Detect which cell encompasses the target text, then output its [X, Y] center coordinate. 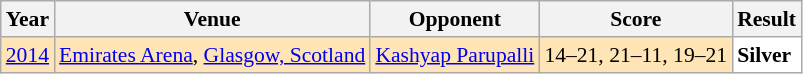
2014 [28, 55]
Venue [212, 19]
Opponent [454, 19]
14–21, 21–11, 19–21 [636, 55]
Result [766, 19]
Year [28, 19]
Emirates Arena, Glasgow, Scotland [212, 55]
Silver [766, 55]
Score [636, 19]
Kashyap Parupalli [454, 55]
